Find where the given text appears and provide that cell's center as (X, Y) coordinate. 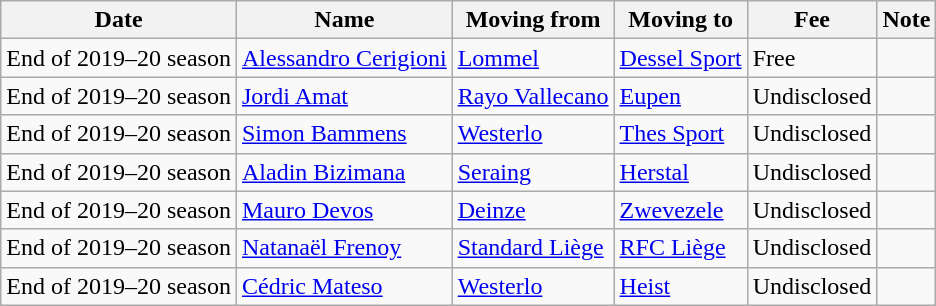
Thes Sport (680, 134)
Natanaël Frenoy (344, 248)
Herstal (680, 172)
Name (344, 20)
Fee (812, 20)
Moving from (533, 20)
Cédric Mateso (344, 286)
Rayo Vallecano (533, 96)
Mauro Devos (344, 210)
Simon Bammens (344, 134)
Dessel Sport (680, 58)
Seraing (533, 172)
Alessandro Cerigioni (344, 58)
Heist (680, 286)
Moving to (680, 20)
Aladin Bizimana (344, 172)
Eupen (680, 96)
Free (812, 58)
Date (119, 20)
Lommel (533, 58)
RFC Liège (680, 248)
Standard Liège (533, 248)
Zwevezele (680, 210)
Jordi Amat (344, 96)
Deinze (533, 210)
Note (906, 20)
